Return [x, y] of the center of cell containing provided text 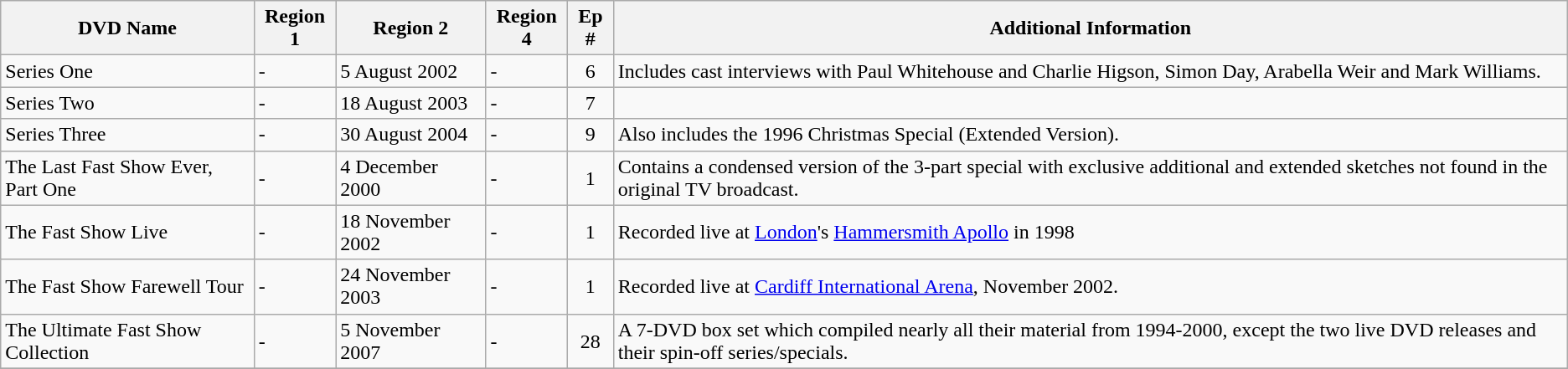
24 November 2003 [410, 286]
28 [590, 341]
The Fast Show Live [127, 233]
7 [590, 103]
5 August 2002 [410, 71]
Also includes the 1996 Christmas Special (Extended Version). [1091, 135]
Recorded live at London's Hammersmith Apollo in 1998 [1091, 233]
Ep # [590, 28]
Series One [127, 71]
9 [590, 135]
Includes cast interviews with Paul Whitehouse and Charlie Higson, Simon Day, Arabella Weir and Mark Williams. [1091, 71]
5 November 2007 [410, 341]
6 [590, 71]
4 December 2000 [410, 177]
DVD Name [127, 28]
Region 2 [410, 28]
Region 1 [295, 28]
Contains a condensed version of the 3-part special with exclusive additional and extended sketches not found in the original TV broadcast. [1091, 177]
Region 4 [526, 28]
The Fast Show Farewell Tour [127, 286]
Recorded live at Cardiff International Arena, November 2002. [1091, 286]
Additional Information [1091, 28]
A 7-DVD box set which compiled nearly all their material from 1994-2000, except the two live DVD releases and their spin-off series/specials. [1091, 341]
18 August 2003 [410, 103]
Series Three [127, 135]
Series Two [127, 103]
The Ultimate Fast Show Collection [127, 341]
18 November 2002 [410, 233]
The Last Fast Show Ever, Part One [127, 177]
30 August 2004 [410, 135]
